Return the [x, y] coordinate for the center point of the cell that contains the specified text.  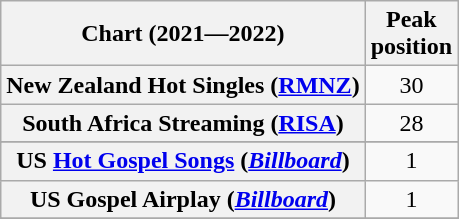
28 [411, 123]
US Hot Gospel Songs (Billboard) [183, 161]
Peak position [411, 34]
New Zealand Hot Singles (RMNZ) [183, 85]
South Africa Streaming (RISA) [183, 123]
US Gospel Airplay (Billboard) [183, 199]
30 [411, 85]
Chart (2021—2022) [183, 34]
